Capture the cell that displays the provided text and extract its [X, Y] central coordinate. 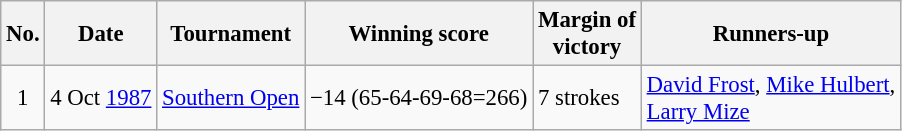
4 Oct 1987 [101, 98]
−14 (65-64-69-68=266) [419, 98]
7 strokes [588, 98]
Runners-up [770, 34]
Margin ofvictory [588, 34]
Date [101, 34]
David Frost, Mike Hulbert, Larry Mize [770, 98]
Southern Open [231, 98]
No. [23, 34]
Winning score [419, 34]
1 [23, 98]
Tournament [231, 34]
